Determine the [X, Y] coordinate at the center of the cell enclosing the given text.  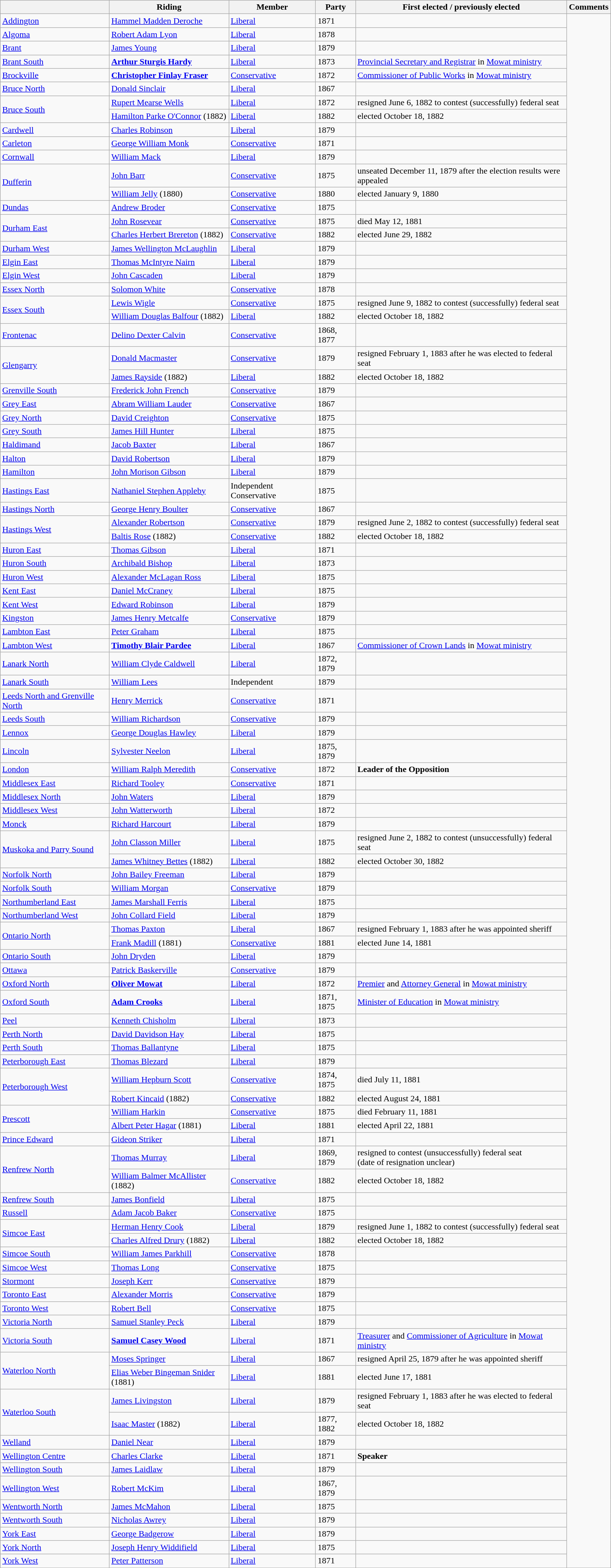
Oxford South [55, 1002]
elected October 30, 1882 [461, 861]
Jacob Baxter [169, 445]
Baltis Rose (1882) [169, 536]
Huron South [55, 563]
Robert Kincaid (1882) [169, 1098]
1869, 1879 [336, 1157]
resigned June 1, 1882 to contest (successfully) federal seat [461, 1227]
Edward Robinson [169, 604]
York East [55, 1534]
Hammel Madden Deroche [169, 21]
Simcoe East [55, 1233]
James Livingston [169, 1400]
Elias Weber Bingeman Snider (1881) [169, 1377]
Daniel McCraney [169, 591]
Ottawa [55, 970]
Treasurer and Commissioner of Agriculture in Mowat ministry [461, 1340]
John Barr [169, 175]
died July 11, 1881 [461, 1079]
Grey East [55, 404]
Middlesex North [55, 797]
Thomas Murray [169, 1157]
Huron East [55, 550]
Bruce South [55, 109]
Prince Edward [55, 1139]
Brockville [55, 75]
Leeds North and Grenville North [55, 701]
William Richardson [169, 719]
Glengarry [55, 365]
1872, 1879 [336, 664]
James McMahon [169, 1506]
Wellington South [55, 1470]
Thomas Ballantyne [169, 1048]
William Hepburn Scott [169, 1079]
York West [55, 1561]
resigned June 6, 1882 to contest (successfully) federal seat [461, 102]
Dundas [55, 208]
William Lees [169, 682]
Toronto East [55, 1295]
Peel [55, 1020]
Dufferin [55, 183]
William Ralph Meredith [169, 770]
Minister of Education in Mowat ministry [461, 1002]
1874, 1875 [336, 1079]
Welland [55, 1442]
John Morison Gibson [169, 472]
Christopher Finlay Fraser [169, 75]
Isaac Master (1882) [169, 1424]
Joseph Kerr [169, 1281]
Peterborough West [55, 1087]
Richard Tooley [169, 783]
Toronto West [55, 1308]
John Watterworth [169, 810]
John Cascaden [169, 276]
Lanark South [55, 682]
Wellington Centre [55, 1456]
Prescott [55, 1118]
Commissioner of Crown Lands in Mowat ministry [461, 645]
Monck [55, 824]
1867, 1879 [336, 1488]
Robert Bell [169, 1308]
William James Parkhill [169, 1254]
Victoria North [55, 1322]
Hastings North [55, 509]
Northumberland West [55, 916]
David Davidson Hay [169, 1034]
Grey North [55, 418]
Carleton [55, 143]
1880 [336, 194]
Member [272, 7]
Donald Macmaster [169, 358]
Peter Graham [169, 631]
Brant South [55, 62]
James Wellington McLaughlin [169, 248]
Durham East [55, 228]
Elgin West [55, 276]
1871, 1875 [336, 1002]
Middlesex West [55, 810]
Stormont [55, 1281]
Peter Patterson [169, 1561]
resigned April 25, 1879 after he was appointed sheriff [461, 1359]
Archibald Bishop [169, 563]
Essex South [55, 310]
Samuel Casey Wood [169, 1340]
David Robertson [169, 458]
Charles Herbert Brereton (1882) [169, 235]
Nicholas Awrey [169, 1520]
Ontario South [55, 956]
Thomas Long [169, 1267]
James Young [169, 48]
Leeds South [55, 719]
William Douglas Balfour (1882) [169, 316]
Algoma [55, 34]
Kingston [55, 618]
Alexander Robertson [169, 523]
Frank Madill (1881) [169, 943]
Independent Conservative [272, 490]
Adam Jacob Baker [169, 1213]
Alexander Morris [169, 1295]
Ontario North [55, 936]
Lennox [55, 733]
Herman Henry Cook [169, 1227]
Commissioner of Public Works in Mowat ministry [461, 75]
resigned February 1, 1883 after he was appointed sheriff [461, 929]
Kent West [55, 604]
Middlesex East [55, 783]
Robert McKim [169, 1488]
Lanark North [55, 664]
Lambton West [55, 645]
resigned June 2, 1882 to contest (unsuccessfully) federal seat [461, 843]
Robert Adam Lyon [169, 34]
Kent East [55, 591]
Alexander McLagan Ross [169, 577]
Premier and Attorney General in Mowat ministry [461, 984]
Provincial Secretary and Registrar in Mowat ministry [461, 62]
Hastings East [55, 490]
died May 12, 1881 [461, 221]
William Mack [169, 157]
George Douglas Hawley [169, 733]
York North [55, 1547]
John Dryden [169, 956]
James Laidlaw [169, 1470]
Samuel Stanley Peck [169, 1322]
Elgin East [55, 262]
Northumberland East [55, 902]
James Rayside (1882) [169, 377]
resigned June 9, 1882 to contest (successfully) federal seat [461, 303]
James Hill Hunter [169, 431]
Frontenac [55, 335]
Renfrew South [55, 1199]
Thomas Blezard [169, 1061]
Abram William Lauder [169, 404]
Haldimand [55, 445]
Brant [55, 48]
Russell [55, 1213]
George William Monk [169, 143]
Richard Harcourt [169, 824]
Waterloo North [55, 1370]
James Henry Metcalfe [169, 618]
Rupert Mearse Wells [169, 102]
elected August 24, 1881 [461, 1098]
First elected / previously elected [461, 7]
William Morgan [169, 888]
Huron West [55, 577]
James Bonfield [169, 1199]
Thomas Gibson [169, 550]
Frederick John French [169, 390]
resigned to contest (unsuccessfully) federal seat(date of resignation unclear) [461, 1157]
Wellington West [55, 1488]
Hamilton Parke O'Connor (1882) [169, 116]
elected June 29, 1882 [461, 235]
Delino Dexter Calvin [169, 335]
Kenneth Chisholm [169, 1020]
Cornwall [55, 157]
Solomon White [169, 289]
Essex North [55, 289]
Party [336, 7]
Joseph Henry Widdifield [169, 1547]
Halton [55, 458]
Donald Sinclair [169, 89]
Thomas McIntyre Nairn [169, 262]
John Classon Miller [169, 843]
1868, 1877 [336, 335]
Leader of the Opposition [461, 770]
elected April 22, 1881 [461, 1125]
Bruce North [55, 89]
Adam Crooks [169, 1002]
Norfolk North [55, 874]
Arthur Sturgis Hardy [169, 62]
Oxford North [55, 984]
David Creighton [169, 418]
Timothy Blair Pardee [169, 645]
Lambton East [55, 631]
Victoria South [55, 1340]
London [55, 770]
Daniel Near [169, 1442]
James Marshall Ferris [169, 902]
Durham West [55, 248]
James Whitney Bettes (1882) [169, 861]
died February 11, 1881 [461, 1112]
Muskoka and Parry Sound [55, 849]
William Jelly (1880) [169, 194]
Andrew Broder [169, 208]
elected June 17, 1881 [461, 1377]
John Waters [169, 797]
Albert Peter Hagar (1881) [169, 1125]
unseated December 11, 1879 after the election results were appealed [461, 175]
Perth South [55, 1048]
Waterloo South [55, 1412]
Moses Springer [169, 1359]
William Balmer McAllister (1882) [169, 1181]
William Clyde Caldwell [169, 664]
Hastings West [55, 529]
Riding [169, 7]
Oliver Mowat [169, 984]
resigned June 2, 1882 to contest (successfully) federal seat [461, 523]
Gideon Striker [169, 1139]
Hamilton [55, 472]
Perth North [55, 1034]
Lewis Wigle [169, 303]
Independent [272, 682]
William Harkin [169, 1112]
Lincoln [55, 751]
Charles Robinson [169, 130]
Simcoe South [55, 1254]
Norfolk South [55, 888]
Wentworth North [55, 1506]
Comments [589, 7]
1875, 1879 [336, 751]
Sylvester Neelon [169, 751]
elected June 14, 1881 [461, 943]
elected January 9, 1880 [461, 194]
Nathaniel Stephen Appleby [169, 490]
1877, 1882 [336, 1424]
Charles Clarke [169, 1456]
Speaker [461, 1456]
George Badgerow [169, 1534]
Simcoe West [55, 1267]
John Bailey Freeman [169, 874]
Thomas Paxton [169, 929]
Renfrew North [55, 1169]
Grey South [55, 431]
Patrick Baskerville [169, 970]
John Rosevear [169, 221]
Henry Merrick [169, 701]
Cardwell [55, 130]
Addington [55, 21]
Peterborough East [55, 1061]
Wentworth South [55, 1520]
Grenville South [55, 390]
George Henry Boulter [169, 509]
Charles Alfred Drury (1882) [169, 1240]
John Collard Field [169, 916]
